Output the [x, y] coordinate of the center of the cell containing the given text.  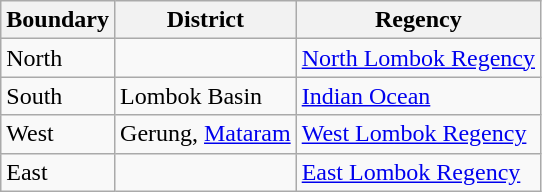
Boundary [58, 20]
East [58, 172]
South [58, 96]
West Lombok Regency [418, 134]
West [58, 134]
Gerung, Mataram [206, 134]
Regency [418, 20]
North [58, 58]
District [206, 20]
Indian Ocean [418, 96]
Lombok Basin [206, 96]
East Lombok Regency [418, 172]
North Lombok Regency [418, 58]
